Find where the given text appears and provide that cell's center as [X, Y] coordinate. 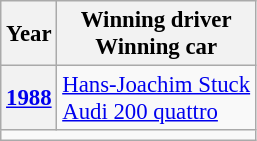
Winning driverWinning car [156, 34]
1988 [29, 98]
Year [29, 34]
Hans-Joachim StuckAudi 200 quattro [156, 98]
